Detect which cell encompasses the target text, then output its [x, y] center coordinate. 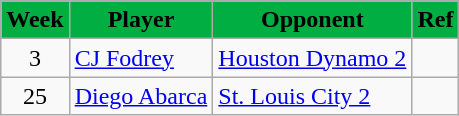
3 [35, 58]
Houston Dynamo 2 [312, 58]
25 [35, 96]
Diego Abarca [141, 96]
St. Louis City 2 [312, 96]
Opponent [312, 20]
Week [35, 20]
CJ Fodrey [141, 58]
Ref [436, 20]
Player [141, 20]
